Locate the cell with the specified text and output its [x, y] center coordinate. 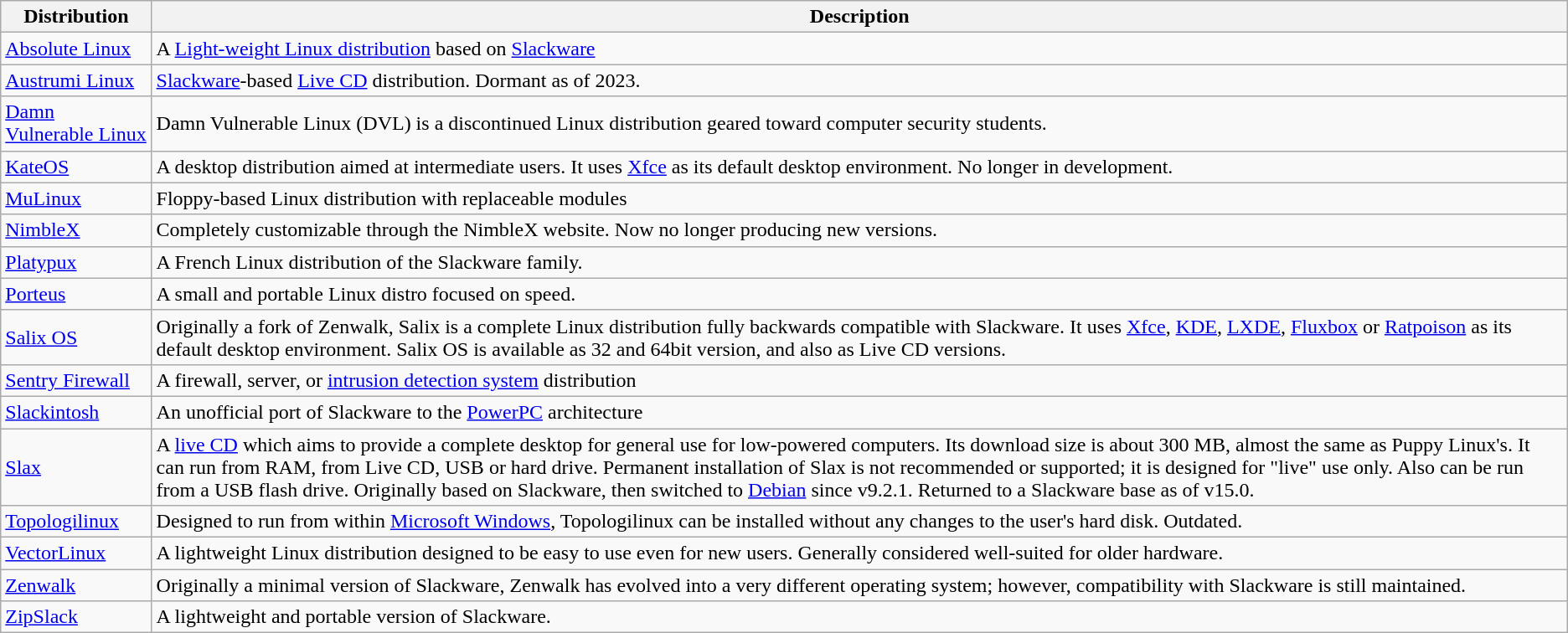
Absolute Linux [76, 49]
KateOS [76, 167]
Austrumi Linux [76, 80]
Zenwalk [76, 585]
Topologilinux [76, 522]
A firewall, server, or intrusion detection system distribution [859, 380]
Floppy-based Linux distribution with replaceable modules [859, 198]
Distribution [76, 17]
A small and portable Linux distro focused on speed. [859, 294]
Designed to run from within Microsoft Windows, Topologilinux can be installed without any changes to the user's hard disk. Outdated. [859, 522]
ZipSlack [76, 617]
A desktop distribution aimed at intermediate users. It uses Xfce as its default desktop environment. No longer in development. [859, 167]
Platypux [76, 262]
Description [859, 17]
MuLinux [76, 198]
A French Linux distribution of the Slackware family. [859, 262]
Sentry Firewall [76, 380]
Salix OS [76, 337]
Slax [76, 467]
A lightweight and portable version of Slackware. [859, 617]
NimbleX [76, 230]
Damn Vulnerable Linux (DVL) is a discontinued Linux distribution geared toward computer security students. [859, 124]
A Light-weight Linux distribution based on Slackware [859, 49]
VectorLinux [76, 553]
Damn Vulnerable Linux [76, 124]
A lightweight Linux distribution designed to be easy to use even for new users. Generally considered well-suited for older hardware. [859, 553]
An unofficial port of Slackware to the PowerPC architecture [859, 412]
Slackware-based Live CD distribution. Dormant as of 2023. [859, 80]
Porteus [76, 294]
Slackintosh [76, 412]
Completely customizable through the NimbleX website. Now no longer producing new versions. [859, 230]
